Output the (x, y) coordinate of the center of the cell containing the given text.  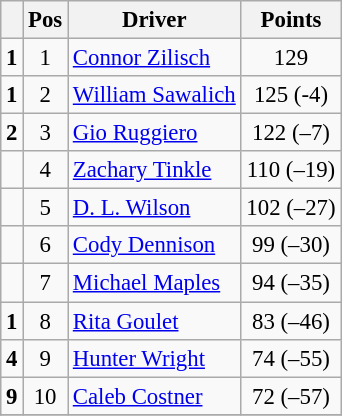
Pos (46, 20)
7 (46, 283)
Rita Goulet (155, 321)
10 (46, 396)
8 (46, 321)
102 (–27) (291, 208)
94 (–35) (291, 283)
D. L. Wilson (155, 208)
129 (291, 58)
110 (–19) (291, 170)
Driver (155, 20)
74 (–55) (291, 358)
125 (-4) (291, 95)
83 (–46) (291, 321)
3 (46, 133)
Hunter Wright (155, 358)
Zachary Tinkle (155, 170)
99 (–30) (291, 245)
Connor Zilisch (155, 58)
Michael Maples (155, 283)
Points (291, 20)
William Sawalich (155, 95)
Gio Ruggiero (155, 133)
72 (–57) (291, 396)
122 (–7) (291, 133)
Cody Dennison (155, 245)
6 (46, 245)
5 (46, 208)
Caleb Costner (155, 396)
